Extract the (X, Y) coordinate from the center of the cell holding the provided text.  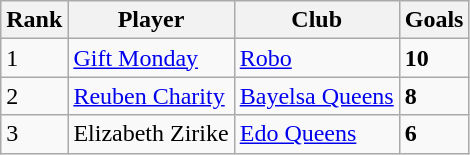
2 (34, 96)
Gift Monday (151, 58)
Reuben Charity (151, 96)
10 (434, 58)
Elizabeth Zirike (151, 134)
Edo Queens (316, 134)
Bayelsa Queens (316, 96)
3 (34, 134)
Rank (34, 20)
8 (434, 96)
Player (151, 20)
1 (34, 58)
Goals (434, 20)
Club (316, 20)
Robo (316, 58)
6 (434, 134)
